Search for the cell housing the specified text and yield its (X, Y) center coordinate. 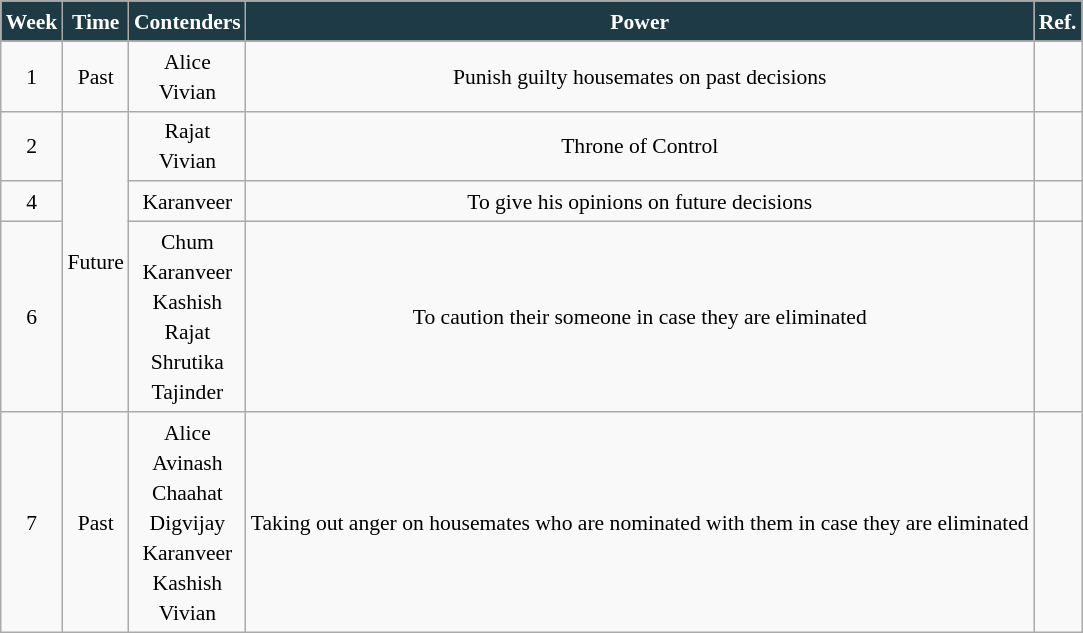
7 (32, 522)
Contenders (188, 21)
Time (95, 21)
Power (640, 21)
Throne of Control (640, 146)
AliceVivian (188, 76)
Ref. (1058, 21)
ChumKaranveerKashish Rajat Shrutika Tajinder (188, 317)
1 (32, 76)
RajatVivian (188, 146)
Punish guilty housemates on past decisions (640, 76)
AliceAvinashChaahatDigvijayKaranveerKashishVivian (188, 522)
To caution their someone in case they are eliminated (640, 317)
4 (32, 202)
Week (32, 21)
Taking out anger on housemates who are nominated with them in case they are eliminated (640, 522)
To give his opinions on future decisions (640, 202)
6 (32, 317)
Future (95, 261)
Karanveer (188, 202)
2 (32, 146)
